Extract the [x, y] coordinate from the center of the cell holding the provided text.  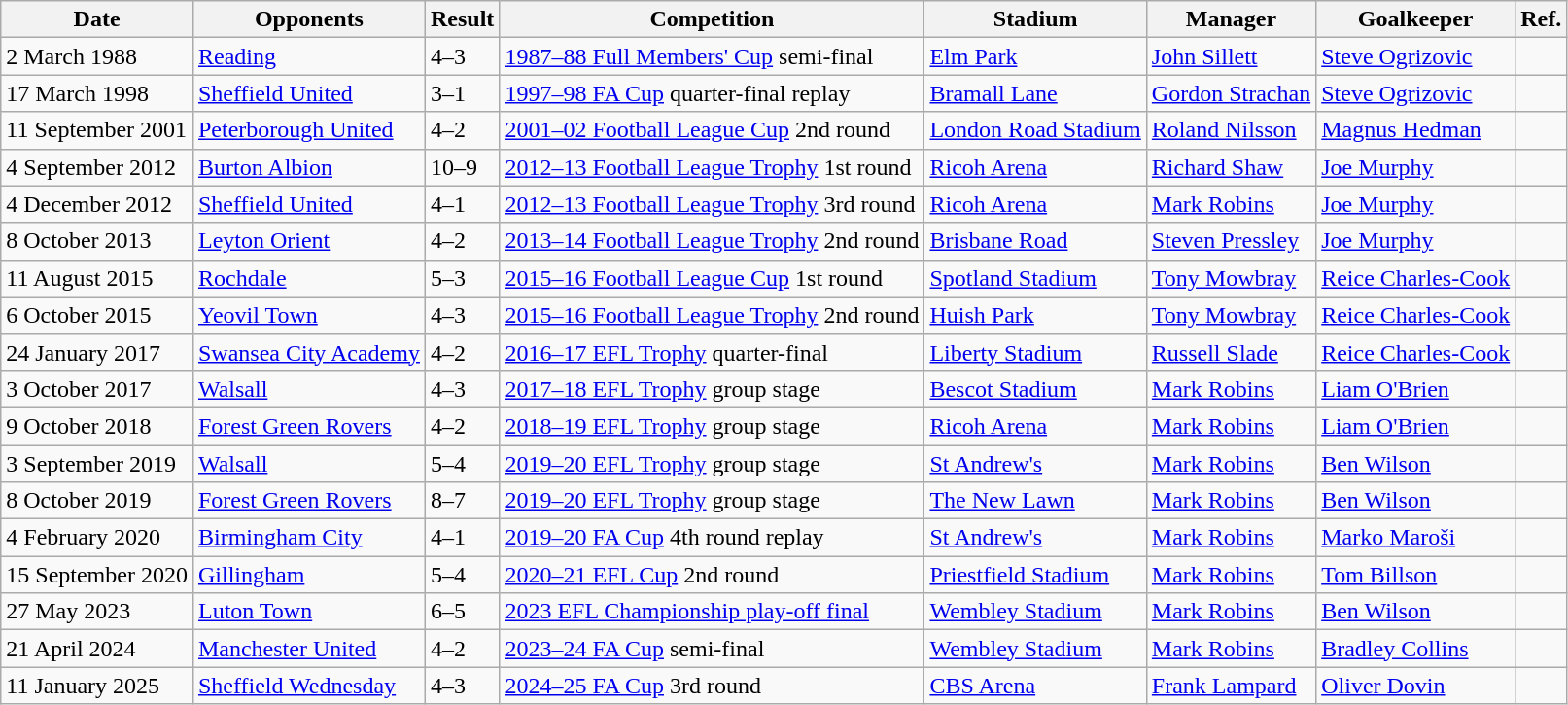
27 May 2023 [97, 612]
2019–20 FA Cup 4th round replay [712, 538]
1997–98 FA Cup quarter-final replay [712, 93]
11 August 2015 [97, 278]
Rochdale [309, 278]
11 January 2025 [97, 686]
Marko Maroši [1415, 538]
2015–16 Football League Cup 1st round [712, 278]
Stadium [1035, 19]
Gordon Strachan [1231, 93]
London Road Stadium [1035, 130]
2023–24 FA Cup semi-final [712, 649]
Result [462, 19]
10–9 [462, 167]
2018–19 EFL Trophy group stage [712, 426]
11 September 2001 [97, 130]
2017–18 EFL Trophy group stage [712, 389]
Roland Nilsson [1231, 130]
2024–25 FA Cup 3rd round [712, 686]
4 September 2012 [97, 167]
3 October 2017 [97, 389]
Priestfield Stadium [1035, 575]
Magnus Hedman [1415, 130]
8–7 [462, 501]
Peterborough United [309, 130]
6 October 2015 [97, 315]
Liberty Stadium [1035, 352]
Manchester United [309, 649]
Huish Park [1035, 315]
Yeovil Town [309, 315]
3–1 [462, 93]
2015–16 Football League Trophy 2nd round [712, 315]
Spotland Stadium [1035, 278]
Tom Billson [1415, 575]
6–5 [462, 612]
2023 EFL Championship play-off final [712, 612]
Frank Lampard [1231, 686]
Sheffield Wednesday [309, 686]
Opponents [309, 19]
Competition [712, 19]
9 October 2018 [97, 426]
Goalkeeper [1415, 19]
CBS Arena [1035, 686]
Ref. [1542, 19]
Burton Albion [309, 167]
Date [97, 19]
Bramall Lane [1035, 93]
John Sillett [1231, 56]
2 March 1988 [97, 56]
Richard Shaw [1231, 167]
4 February 2020 [97, 538]
8 October 2013 [97, 241]
1987–88 Full Members' Cup semi-final [712, 56]
24 January 2017 [97, 352]
Gillingham [309, 575]
Manager [1231, 19]
Luton Town [309, 612]
Russell Slade [1231, 352]
5–3 [462, 278]
2012–13 Football League Trophy 1st round [712, 167]
Steven Pressley [1231, 241]
2013–14 Football League Trophy 2nd round [712, 241]
2012–13 Football League Trophy 3rd round [712, 204]
2016–17 EFL Trophy quarter-final [712, 352]
15 September 2020 [97, 575]
Oliver Dovin [1415, 686]
2001–02 Football League Cup 2nd round [712, 130]
3 September 2019 [97, 464]
8 October 2019 [97, 501]
2020–21 EFL Cup 2nd round [712, 575]
Bradley Collins [1415, 649]
17 March 1998 [97, 93]
Leyton Orient [309, 241]
Swansea City Academy [309, 352]
The New Lawn [1035, 501]
21 April 2024 [97, 649]
Bescot Stadium [1035, 389]
Brisbane Road [1035, 241]
4 December 2012 [97, 204]
Elm Park [1035, 56]
Birmingham City [309, 538]
Reading [309, 56]
